Determine the (X, Y) coordinate at the center of the cell enclosing the given text.  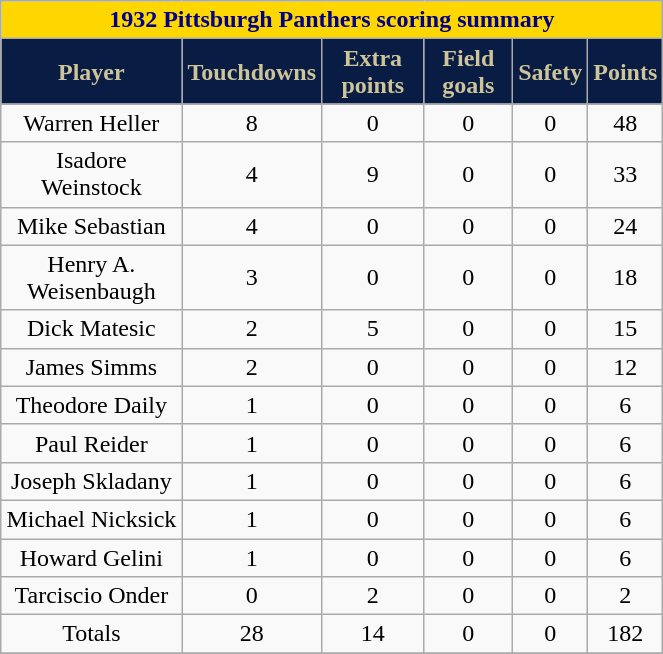
5 (373, 329)
James Simms (92, 367)
15 (626, 329)
Henry A. Weisenbaugh (92, 278)
Totals (92, 634)
Theodore Daily (92, 405)
8 (252, 123)
Isadore Weinstock (92, 174)
Safety (550, 72)
48 (626, 123)
Mike Sebastian (92, 226)
Howard Gelini (92, 557)
Paul Reider (92, 443)
24 (626, 226)
Extra points (373, 72)
28 (252, 634)
33 (626, 174)
18 (626, 278)
1932 Pittsburgh Panthers scoring summary (332, 20)
Dick Matesic (92, 329)
3 (252, 278)
Field goals (468, 72)
Joseph Skladany (92, 481)
12 (626, 367)
Michael Nicksick (92, 519)
Points (626, 72)
9 (373, 174)
Touchdowns (252, 72)
Tarciscio Onder (92, 596)
14 (373, 634)
Warren Heller (92, 123)
182 (626, 634)
Player (92, 72)
